Return the [x, y] coordinate for the center point of the cell that contains the specified text.  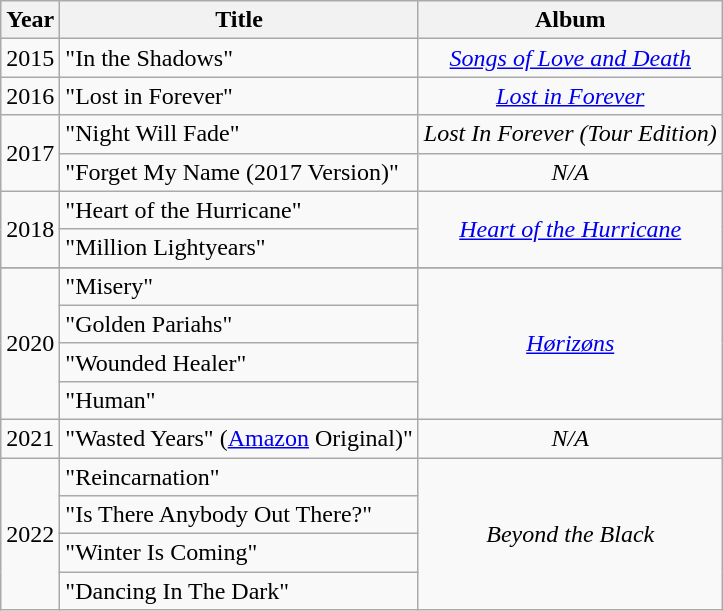
Lost in Forever [570, 96]
"Is There Anybody Out There?" [239, 515]
"Night Will Fade" [239, 134]
Album [570, 20]
2016 [30, 96]
Beyond the Black [570, 534]
"Wasted Years" (Amazon Original)" [239, 438]
"Forget My Name (2017 Version)" [239, 172]
2021 [30, 438]
2015 [30, 58]
2022 [30, 534]
Lost In Forever (Tour Edition) [570, 134]
"Million Lightyears" [239, 248]
"In the Shadows" [239, 58]
"Human" [239, 400]
"Winter Is Coming" [239, 553]
Hørizøns [570, 343]
"Wounded Healer" [239, 362]
"Dancing In The Dark" [239, 591]
Title [239, 20]
2020 [30, 343]
Year [30, 20]
"Lost in Forever" [239, 96]
"Heart of the Hurricane" [239, 210]
"Golden Pariahs" [239, 324]
2017 [30, 153]
"Misery" [239, 286]
Heart of the Hurricane [570, 229]
Songs of Love and Death [570, 58]
2018 [30, 229]
"Reincarnation" [239, 477]
